Capture the cell that displays the provided text and extract its [X, Y] central coordinate. 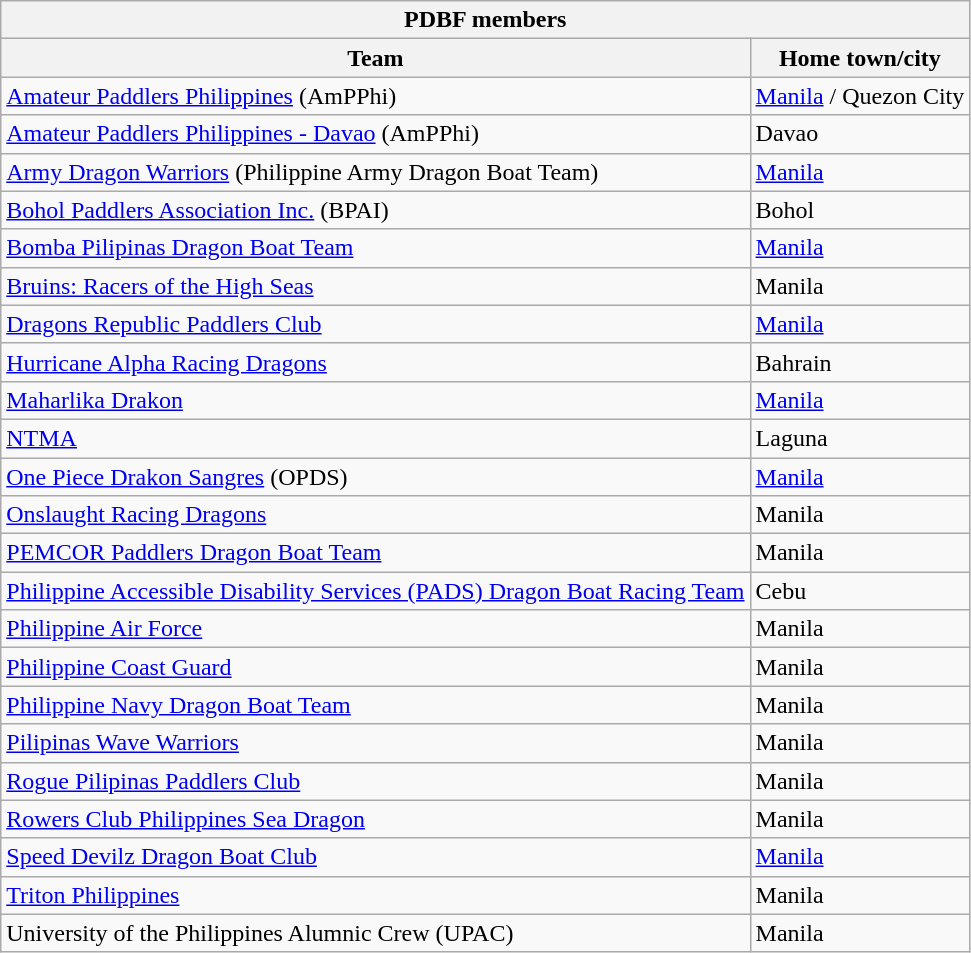
Davao [860, 134]
NTMA [376, 438]
Bomba Pilipinas Dragon Boat Team [376, 248]
Speed Devilz Dragon Boat Club [376, 857]
Hurricane Alpha Racing Dragons [376, 362]
Bohol Paddlers Association Inc. (BPAI) [376, 210]
Army Dragon Warriors (Philippine Army Dragon Boat Team) [376, 172]
PEMCOR Paddlers Dragon Boat Team [376, 553]
Dragons Republic Paddlers Club [376, 324]
PDBF members [486, 20]
Manila / Quezon City [860, 96]
Bohol [860, 210]
Pilipinas Wave Warriors [376, 743]
Philippine Air Force [376, 629]
Onslaught Racing Dragons [376, 515]
Team [376, 58]
Triton Philippines [376, 895]
Philippine Navy Dragon Boat Team [376, 705]
Bahrain [860, 362]
One Piece Drakon Sangres (OPDS) [376, 477]
Rowers Club Philippines Sea Dragon [376, 819]
Rogue Pilipinas Paddlers Club [376, 781]
Maharlika Drakon [376, 400]
Bruins: Racers of the High Seas [376, 286]
Laguna [860, 438]
Cebu [860, 591]
Philippine Coast Guard [376, 667]
Philippine Accessible Disability Services (PADS) Dragon Boat Racing Team [376, 591]
Amateur Paddlers Philippines (AmPPhi) [376, 96]
Home town/city [860, 58]
Amateur Paddlers Philippines - Davao (AmPPhi) [376, 134]
University of the Philippines Alumnic Crew (UPAC) [376, 933]
